Provide the [X, Y] coordinate of the cell's center where the given text is located.  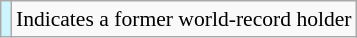
Indicates a former world-record holder [184, 19]
